Return the [x, y] coordinate for the center point of the cell that contains the specified text.  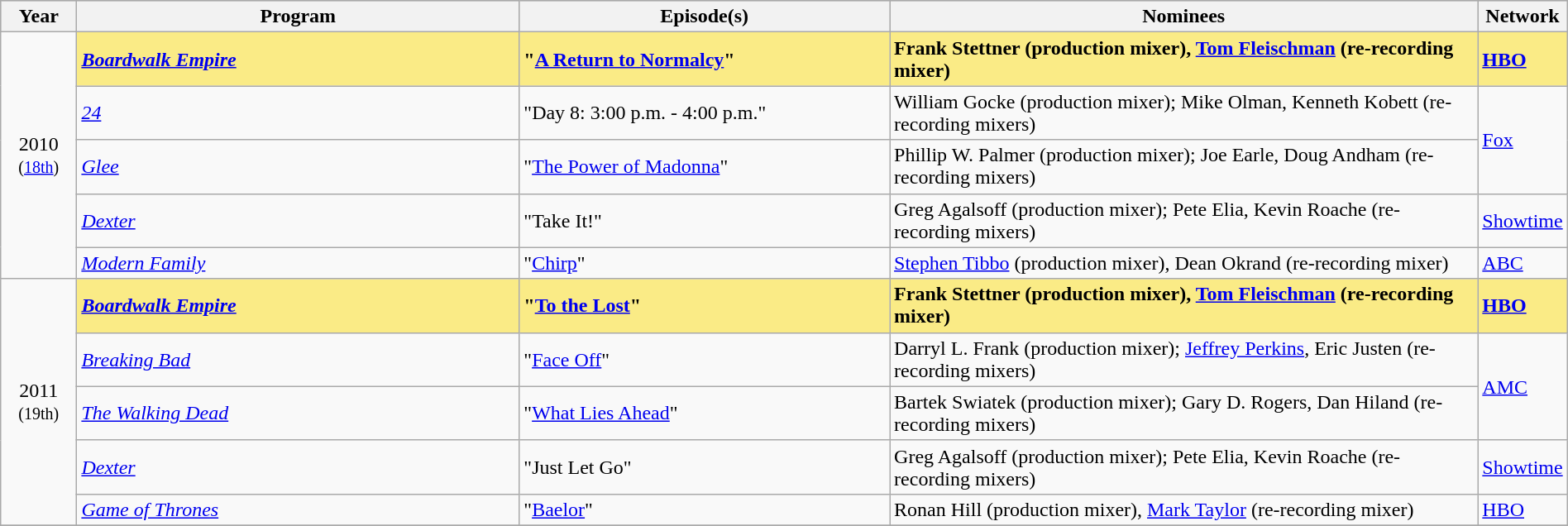
2011 (19th) [39, 402]
Program [298, 17]
Fox [1523, 140]
Bartek Swiatek (production mixer); Gary D. Rogers, Dan Hiland (re-recording mixers) [1184, 414]
"Face Off" [705, 359]
"Chirp" [705, 263]
Phillip W. Palmer (production mixer); Joe Earle, Doug Andham (re-recording mixers) [1184, 167]
"Just Let Go" [705, 466]
"Day 8: 3:00 p.m. - 4:00 p.m." [705, 112]
Network [1523, 17]
The Walking Dead [298, 414]
Game of Thrones [298, 509]
Darryl L. Frank (production mixer); Jeffrey Perkins, Eric Justen (re-recording mixers) [1184, 359]
"What Lies Ahead" [705, 414]
ABC [1523, 263]
AMC [1523, 386]
Breaking Bad [298, 359]
24 [298, 112]
Ronan Hill (production mixer), Mark Taylor (re-recording mixer) [1184, 509]
"To the Lost" [705, 306]
"Baelor" [705, 509]
Glee [298, 167]
"The Power of Madonna" [705, 167]
"A Return to Normalcy" [705, 60]
Year [39, 17]
Stephen Tibbo (production mixer), Dean Okrand (re-recording mixer) [1184, 263]
William Gocke (production mixer); Mike Olman, Kenneth Kobett (re-recording mixers) [1184, 112]
2010 (18th) [39, 155]
Nominees [1184, 17]
Modern Family [298, 263]
"Take It!" [705, 220]
Episode(s) [705, 17]
